Search for the cell housing the specified text and yield its [X, Y] center coordinate. 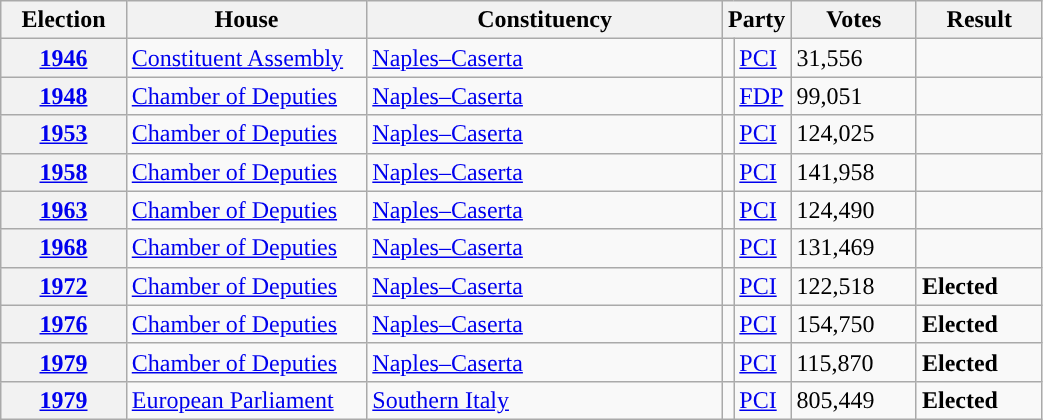
1946 [64, 58]
141,958 [854, 172]
1972 [64, 286]
FDP [762, 96]
Constituency [545, 20]
1963 [64, 210]
Votes [854, 20]
154,750 [854, 324]
31,556 [854, 58]
124,025 [854, 134]
Result [979, 20]
1958 [64, 172]
115,870 [854, 362]
Constituent Assembly [246, 58]
131,469 [854, 248]
Party [756, 20]
124,490 [854, 210]
House [246, 20]
1948 [64, 96]
European Parliament [246, 400]
1976 [64, 324]
Southern Italy [545, 400]
1953 [64, 134]
1968 [64, 248]
99,051 [854, 96]
122,518 [854, 286]
805,449 [854, 400]
Election [64, 20]
